For the text-containing cell, return its midpoint in [x, y] coordinate format. 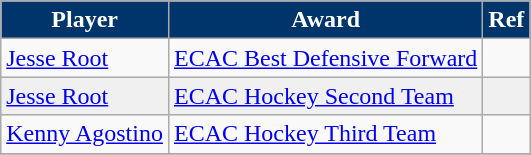
Award [325, 20]
ECAC Hockey Second Team [325, 96]
Ref [506, 20]
ECAC Hockey Third Team [325, 134]
Player [85, 20]
ECAC Best Defensive Forward [325, 58]
Kenny Agostino [85, 134]
